Return the (X, Y) coordinate for the center point of the cell that contains the specified text.  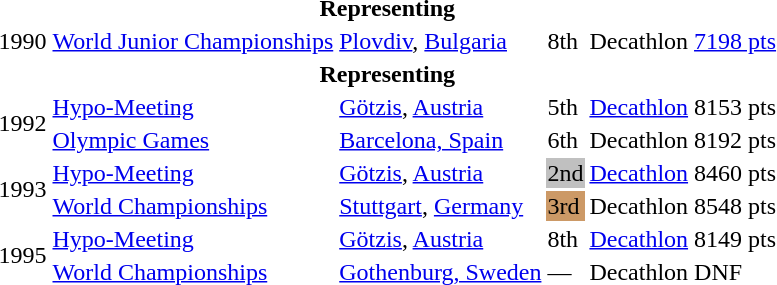
5th (566, 107)
Olympic Games (193, 140)
World Championships (193, 206)
2nd (566, 173)
Barcelona, Spain (440, 140)
3rd (566, 206)
Stuttgart, Germany (440, 206)
6th (566, 140)
Plovdiv, Bulgaria (440, 41)
World Junior Championships (193, 41)
